Find where the given text appears and provide that cell's center as [X, Y] coordinate. 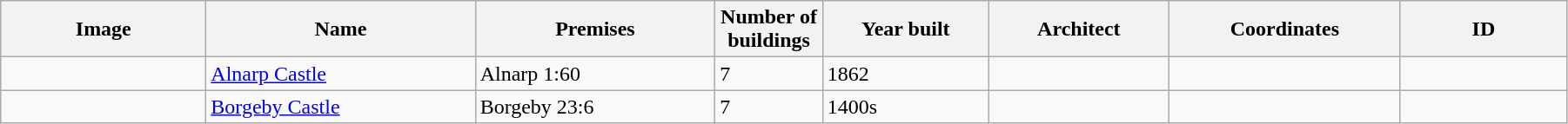
Coordinates [1284, 29]
1400s [905, 107]
Image [104, 29]
Name [341, 29]
Year built [905, 29]
1862 [905, 74]
ID [1483, 29]
Premises [595, 29]
Alnarp 1:60 [595, 74]
Borgeby 23:6 [595, 107]
Borgeby Castle [341, 107]
Number ofbuildings [769, 29]
Alnarp Castle [341, 74]
Architect [1079, 29]
